Extract the (x, y) coordinate from the center of the cell holding the provided text.  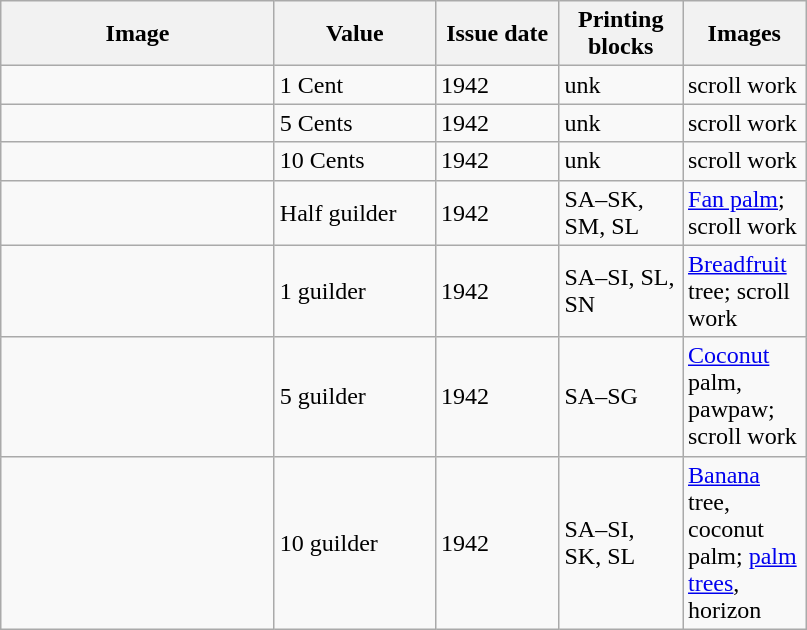
5 Cents (354, 123)
10 guilder (354, 542)
Coconut palm, pawpaw; scroll work (744, 396)
SA–SI, SL, SN (621, 291)
SA–SG (621, 396)
5 guilder (354, 396)
10 Cents (354, 161)
Breadfruit tree; scroll work (744, 291)
Value (354, 34)
Issue date (497, 34)
SA–SI, SK, SL (621, 542)
Fan palm; scroll work (744, 212)
SA–SK, SM, SL (621, 212)
1 Cent (354, 85)
Printing blocks (621, 34)
Banana tree, coconut palm; palm trees, horizon (744, 542)
1 guilder (354, 291)
Images (744, 34)
Image (138, 34)
Half guilder (354, 212)
